Determine the [X, Y] coordinate at the center of the cell enclosing the given text.  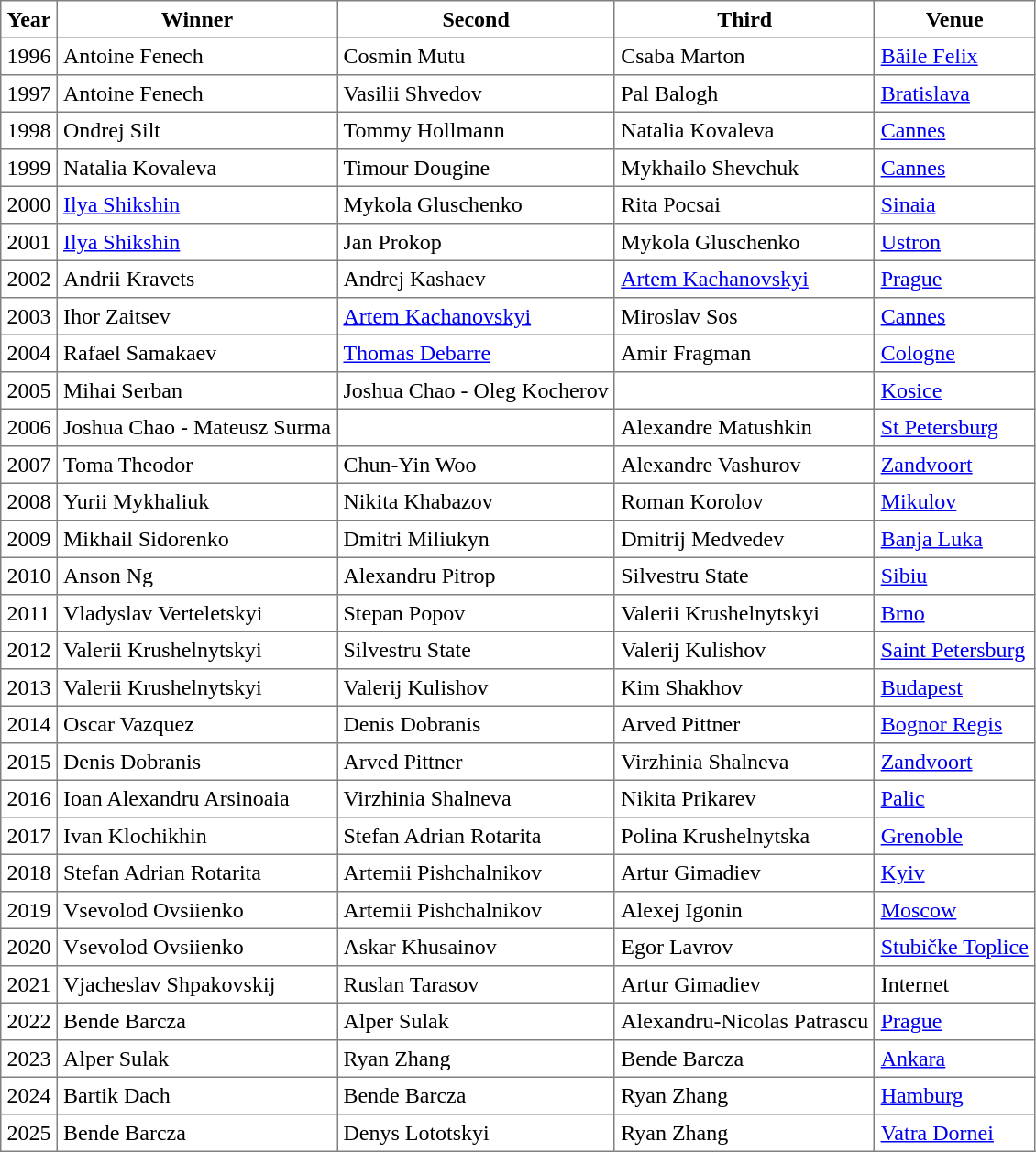
Joshua Chao - Oleg Kocherov [477, 390]
Dmitrij Medvedev [744, 539]
Anson Ng [196, 576]
Moscow [955, 910]
Palic [955, 798]
Andrii Kravets [196, 279]
2014 [29, 724]
Tommy Hollmann [477, 130]
Stepan Popov [477, 613]
2006 [29, 427]
Nikita Prikarev [744, 798]
2008 [29, 501]
Mikulov [955, 501]
Venue [955, 19]
Oscar Vazquez [196, 724]
Saint Petersburg [955, 650]
2022 [29, 1021]
Hamburg [955, 1095]
St Petersburg [955, 427]
Ankara [955, 1059]
Kosice [955, 390]
Kyiv [955, 872]
Yurii Mykhaliuk [196, 501]
Ihor Zaitsev [196, 316]
Alexej Igonin [744, 910]
Winner [196, 19]
Andrej Kashaev [477, 279]
2005 [29, 390]
Cologne [955, 353]
Brno [955, 613]
Amir Fragman [744, 353]
1998 [29, 130]
Toma Theodor [196, 465]
Alexandre Matushkin [744, 427]
2019 [29, 910]
2016 [29, 798]
Vladyslav Verteletskyi [196, 613]
Ioan Alexandru Arsinoaia [196, 798]
2023 [29, 1059]
2002 [29, 279]
Csaba Marton [744, 56]
Sibiu [955, 576]
Third [744, 19]
Vjacheslav Shpakovskij [196, 984]
2021 [29, 984]
2015 [29, 762]
Cosmin Mutu [477, 56]
Vatra Dornei [955, 1133]
Ondrej Silt [196, 130]
Year [29, 19]
2003 [29, 316]
Pal Balogh [744, 93]
Miroslav Sos [744, 316]
Nikita Khabazov [477, 501]
Bognor Regis [955, 724]
Bratislava [955, 93]
Bartik Dach [196, 1095]
Rafael Samakaev [196, 353]
Denys Lototskyi [477, 1133]
Budapest [955, 687]
Ruslan Tarasov [477, 984]
2007 [29, 465]
Joshua Chao - Mateusz Surma [196, 427]
Mihai Serban [196, 390]
Mikhail Sidorenko [196, 539]
Alexandre Vashurov [744, 465]
Polina Krushelnytska [744, 836]
Alexandru Pitrop [477, 576]
Timour Dougine [477, 168]
Băile Felix [955, 56]
1999 [29, 168]
Rita Pocsai [744, 204]
2013 [29, 687]
2009 [29, 539]
Chun-Yin Woo [477, 465]
2004 [29, 353]
2000 [29, 204]
Banja Luka [955, 539]
2017 [29, 836]
Vasilii Shvedov [477, 93]
2011 [29, 613]
Sinaia [955, 204]
1997 [29, 93]
1996 [29, 56]
2010 [29, 576]
Jan Prokop [477, 242]
2001 [29, 242]
Kim Shakhov [744, 687]
Roman Korolov [744, 501]
Internet [955, 984]
Dmitri Miliukyn [477, 539]
2020 [29, 947]
Ivan Klochikhin [196, 836]
Mykhailo Shevchuk [744, 168]
Askar Khusainov [477, 947]
2018 [29, 872]
Alexandru-Nicolas Patrascu [744, 1021]
2012 [29, 650]
Thomas Debarre [477, 353]
Ustron [955, 242]
Egor Lavrov [744, 947]
Stubičke Toplice [955, 947]
Grenoble [955, 836]
2024 [29, 1095]
Second [477, 19]
2025 [29, 1133]
